Extract the (x, y) coordinate from the center of the cell holding the provided text.  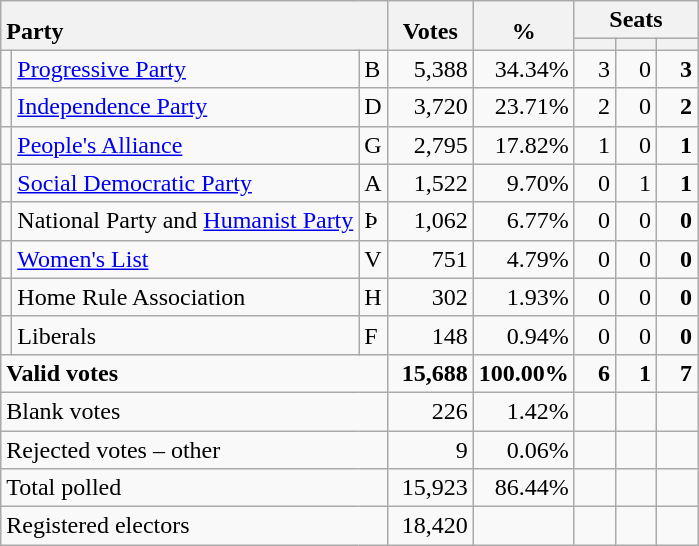
5,388 (430, 69)
H (373, 297)
V (373, 259)
6 (594, 373)
A (373, 183)
1.93% (524, 297)
Party (194, 26)
Þ (373, 221)
9 (430, 449)
B (373, 69)
148 (430, 335)
Independence Party (186, 107)
Seats (636, 20)
Rejected votes – other (194, 449)
15,688 (430, 373)
751 (430, 259)
1.42% (524, 411)
Progressive Party (186, 69)
Blank votes (194, 411)
National Party and Humanist Party (186, 221)
Home Rule Association (186, 297)
1,062 (430, 221)
Votes (430, 26)
3,720 (430, 107)
2,795 (430, 145)
Liberals (186, 335)
86.44% (524, 488)
G (373, 145)
D (373, 107)
Registered electors (194, 526)
18,420 (430, 526)
Social Democratic Party (186, 183)
0.94% (524, 335)
People's Alliance (186, 145)
226 (430, 411)
1,522 (430, 183)
15,923 (430, 488)
Women's List (186, 259)
Valid votes (194, 373)
23.71% (524, 107)
4.79% (524, 259)
6.77% (524, 221)
9.70% (524, 183)
7 (676, 373)
Total polled (194, 488)
17.82% (524, 145)
100.00% (524, 373)
34.34% (524, 69)
% (524, 26)
302 (430, 297)
0.06% (524, 449)
F (373, 335)
